From the cell containing the given text, extract its center point as [X, Y] coordinate. 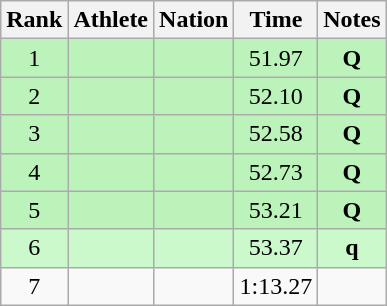
2 [34, 96]
Notes [352, 20]
Time [276, 20]
4 [34, 172]
52.10 [276, 96]
7 [34, 286]
53.21 [276, 210]
Rank [34, 20]
52.73 [276, 172]
1 [34, 58]
3 [34, 134]
52.58 [276, 134]
53.37 [276, 248]
6 [34, 248]
51.97 [276, 58]
1:13.27 [276, 286]
q [352, 248]
Nation [194, 20]
Athlete [111, 20]
5 [34, 210]
